Extract the [x, y] coordinate from the center of the cell holding the provided text.  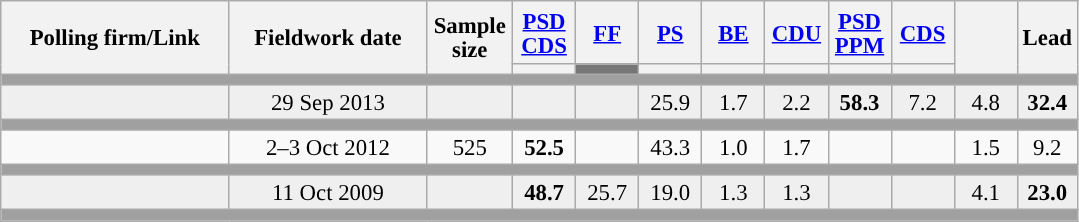
48.7 [544, 194]
4.8 [986, 102]
58.3 [860, 102]
29 Sep 2013 [328, 102]
CDS [922, 32]
2.2 [796, 102]
7.2 [922, 102]
PS [670, 32]
525 [470, 148]
Polling firm/Link [115, 38]
Fieldwork date [328, 38]
4.1 [986, 194]
25.9 [670, 102]
FF [608, 32]
CDU [796, 32]
Lead [1047, 38]
2–3 Oct 2012 [328, 148]
11 Oct 2009 [328, 194]
1.5 [986, 148]
25.7 [608, 194]
23.0 [1047, 194]
1.0 [734, 148]
52.5 [544, 148]
Sample size [470, 38]
19.0 [670, 194]
PSDPPM [860, 32]
BE [734, 32]
32.4 [1047, 102]
43.3 [670, 148]
PSDCDS [544, 32]
9.2 [1047, 148]
